Pinpoint the cell where the given text exists, returning its (X, Y) midpoint coordinate. 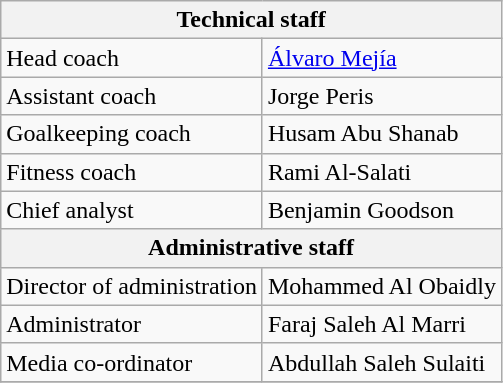
Husam Abu Shanab (382, 134)
Technical staff (252, 20)
Head coach (132, 58)
Assistant coach (132, 96)
Administrator (132, 324)
Chief analyst (132, 210)
Administrative staff (252, 248)
Director of administration (132, 286)
Jorge Peris (382, 96)
Álvaro Mejía (382, 58)
Fitness coach (132, 172)
Abdullah Saleh Sulaiti (382, 362)
Mohammed Al Obaidly (382, 286)
Rami Al-Salati (382, 172)
Faraj Saleh Al Marri (382, 324)
Benjamin Goodson (382, 210)
Media co-ordinator (132, 362)
Goalkeeping coach (132, 134)
